Identify which cell holds the provided text, then report its (X, Y) central coordinate. 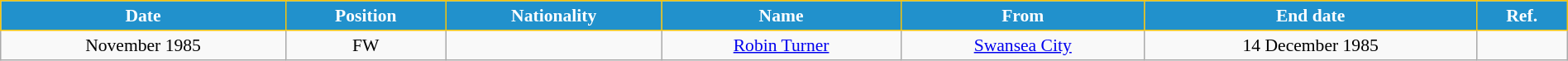
From (1022, 16)
November 1985 (143, 45)
Ref. (1522, 16)
14 December 1985 (1310, 45)
Swansea City (1022, 45)
Nationality (553, 16)
FW (366, 45)
End date (1310, 16)
Date (143, 16)
Name (781, 16)
Position (366, 16)
Robin Turner (781, 45)
